Capture the cell that displays the provided text and extract its [x, y] central coordinate. 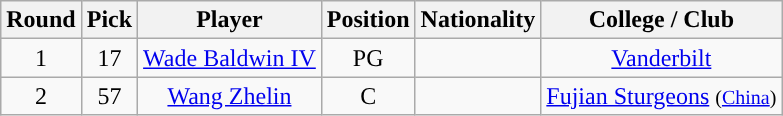
Pick [109, 20]
Round [41, 20]
Position [368, 20]
PG [368, 58]
Player [230, 20]
Wade Baldwin IV [230, 58]
1 [41, 58]
17 [109, 58]
Nationality [478, 20]
C [368, 96]
57 [109, 96]
College / Club [662, 20]
Vanderbilt [662, 58]
2 [41, 96]
Wang Zhelin [230, 96]
Fujian Sturgeons (China) [662, 96]
